Scan for the cell matching the given text and deliver its [X, Y] coordinate at center. 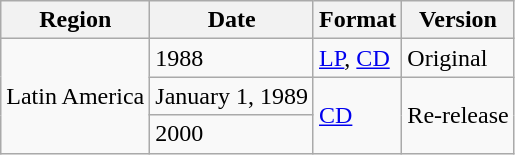
1988 [232, 58]
Version [458, 20]
Latin America [76, 96]
Re-release [458, 115]
Original [458, 58]
CD [357, 115]
January 1, 1989 [232, 96]
2000 [232, 134]
LP, CD [357, 58]
Region [76, 20]
Format [357, 20]
Date [232, 20]
